Search for the cell housing the specified text and yield its [x, y] center coordinate. 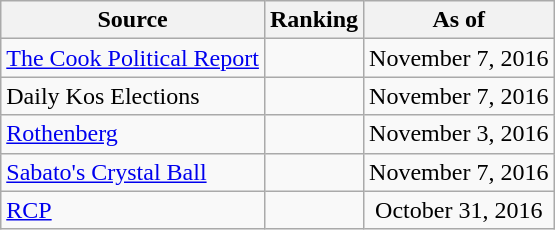
The Cook Political Report [133, 58]
Source [133, 20]
Rothenberg [133, 134]
As of [459, 20]
Daily Kos Elections [133, 96]
Sabato's Crystal Ball [133, 172]
October 31, 2016 [459, 210]
Ranking [314, 20]
RCP [133, 210]
November 3, 2016 [459, 134]
